For the text-containing cell, return its midpoint in (X, Y) coordinate format. 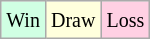
Draw (72, 20)
Win (24, 20)
Loss (126, 20)
